Extract the (X, Y) coordinate from the center of the cell holding the provided text.  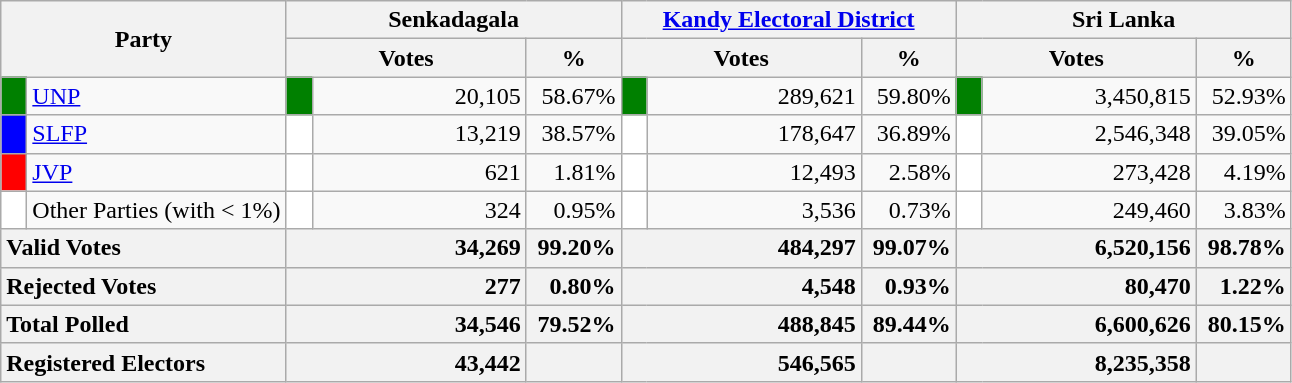
79.52% (574, 324)
Registered Electors (144, 362)
3,536 (754, 210)
6,600,626 (1076, 324)
0.95% (574, 210)
52.93% (1244, 96)
JVP (156, 172)
Rejected Votes (144, 286)
289,621 (754, 96)
546,565 (741, 362)
58.67% (574, 96)
80.15% (1244, 324)
2.58% (908, 172)
Other Parties (with < 1%) (156, 210)
Sri Lanka (1124, 20)
178,647 (754, 134)
36.89% (908, 134)
3,450,815 (1089, 96)
0.73% (908, 210)
2,546,348 (1089, 134)
6,520,156 (1076, 248)
4.19% (1244, 172)
273,428 (1089, 172)
484,297 (741, 248)
SLFP (156, 134)
13,219 (419, 134)
0.93% (908, 286)
89.44% (908, 324)
3.83% (1244, 210)
488,845 (741, 324)
1.81% (574, 172)
99.07% (908, 248)
0.80% (574, 286)
Party (144, 39)
99.20% (574, 248)
Kandy Electoral District (788, 20)
39.05% (1244, 134)
UNP (156, 96)
34,546 (406, 324)
4,548 (741, 286)
Total Polled (144, 324)
80,470 (1076, 286)
Senkadagala (454, 20)
12,493 (754, 172)
277 (406, 286)
8,235,358 (1076, 362)
324 (419, 210)
34,269 (406, 248)
38.57% (574, 134)
Valid Votes (144, 248)
621 (419, 172)
59.80% (908, 96)
43,442 (406, 362)
98.78% (1244, 248)
249,460 (1089, 210)
1.22% (1244, 286)
20,105 (419, 96)
